Return the (X, Y) coordinate for the center point of the cell that contains the specified text.  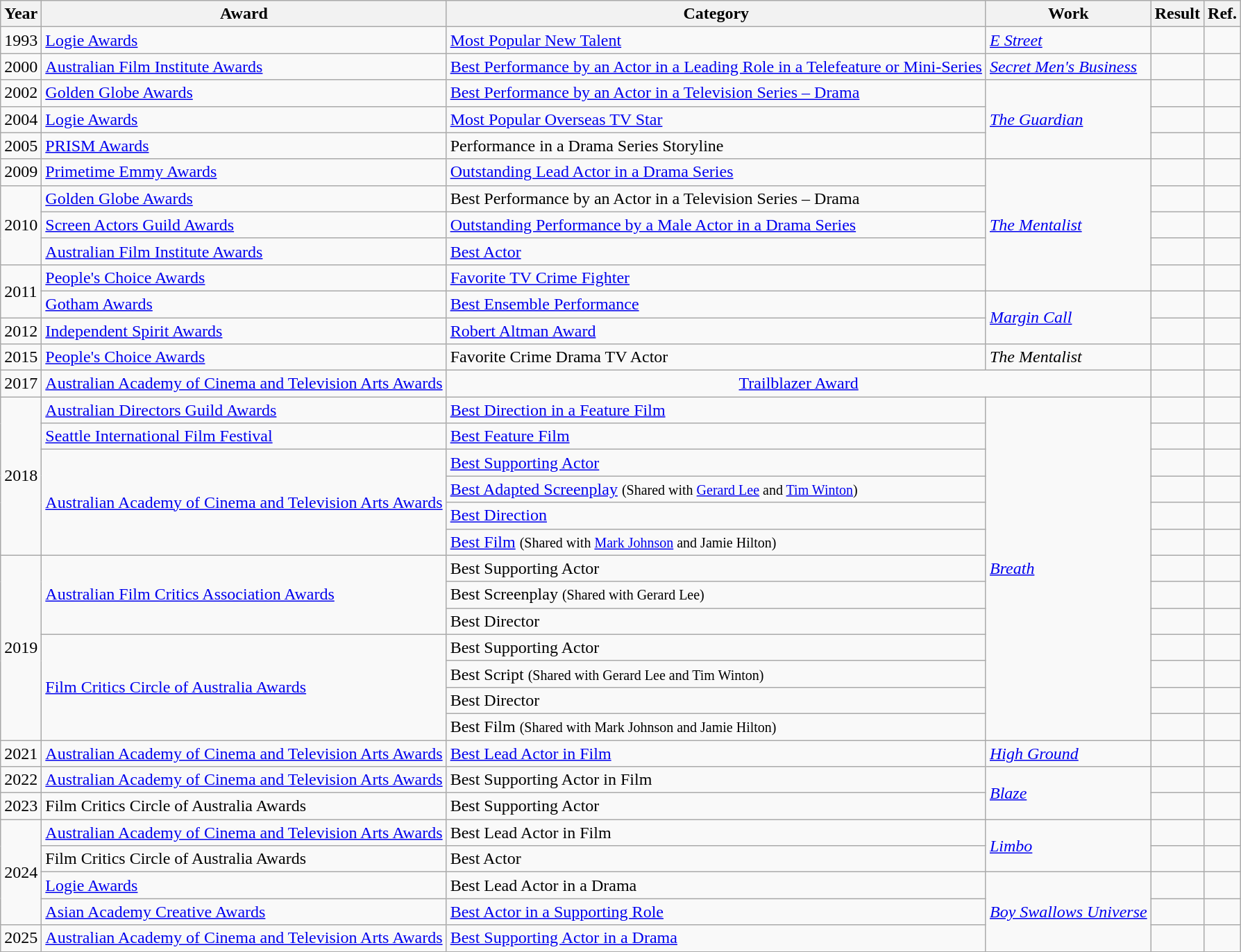
Best Supporting Actor in a Drama (716, 938)
Australian Film Critics Association Awards (244, 595)
2022 (21, 780)
Work (1068, 14)
Best Adapted Screenplay (Shared with Gerard Lee and Tim Winton) (716, 489)
The Guardian (1068, 119)
Margin Call (1068, 317)
2021 (21, 753)
Year (21, 14)
Seattle International Film Festival (244, 436)
2002 (21, 93)
Best Screenplay (Shared with Gerard Lee) (716, 595)
Favorite TV Crime Fighter (716, 278)
Asian Academy Creative Awards (244, 912)
Boy Swallows Universe (1068, 912)
Favorite Crime Drama TV Actor (716, 357)
Best Actor in a Supporting Role (716, 912)
Gotham Awards (244, 304)
2024 (21, 872)
2000 (21, 67)
Screen Actors Guild Awards (244, 225)
Ref. (1223, 14)
Limbo (1068, 846)
Blaze (1068, 793)
Outstanding Performance by a Male Actor in a Drama Series (716, 225)
2010 (21, 225)
Best Direction in a Feature Film (716, 410)
Most Popular Overseas TV Star (716, 119)
Australian Directors Guild Awards (244, 410)
Best Lead Actor in a Drama (716, 885)
2009 (21, 172)
2025 (21, 938)
E Street (1068, 40)
Primetime Emmy Awards (244, 172)
2012 (21, 331)
Best Direction (716, 516)
2018 (21, 476)
2005 (21, 146)
Best Script (Shared with Gerard Lee and Tim Winton) (716, 674)
2019 (21, 647)
Trailblazer Award (798, 384)
Robert Altman Award (716, 331)
Best Supporting Actor in Film (716, 780)
Most Popular New Talent (716, 40)
Best Ensemble Performance (716, 304)
Performance in a Drama Series Storyline (716, 146)
2017 (21, 384)
Breath (1068, 569)
Best Performance by an Actor in a Leading Role in a Telefeature or Mini-Series (716, 67)
2011 (21, 291)
Secret Men's Business (1068, 67)
2004 (21, 119)
Category (716, 14)
Award (244, 14)
2015 (21, 357)
2023 (21, 806)
1993 (21, 40)
Best Feature Film (716, 436)
Outstanding Lead Actor in a Drama Series (716, 172)
High Ground (1068, 753)
Independent Spirit Awards (244, 331)
PRISM Awards (244, 146)
Result (1177, 14)
